Return [X, Y] of the center of cell containing provided text 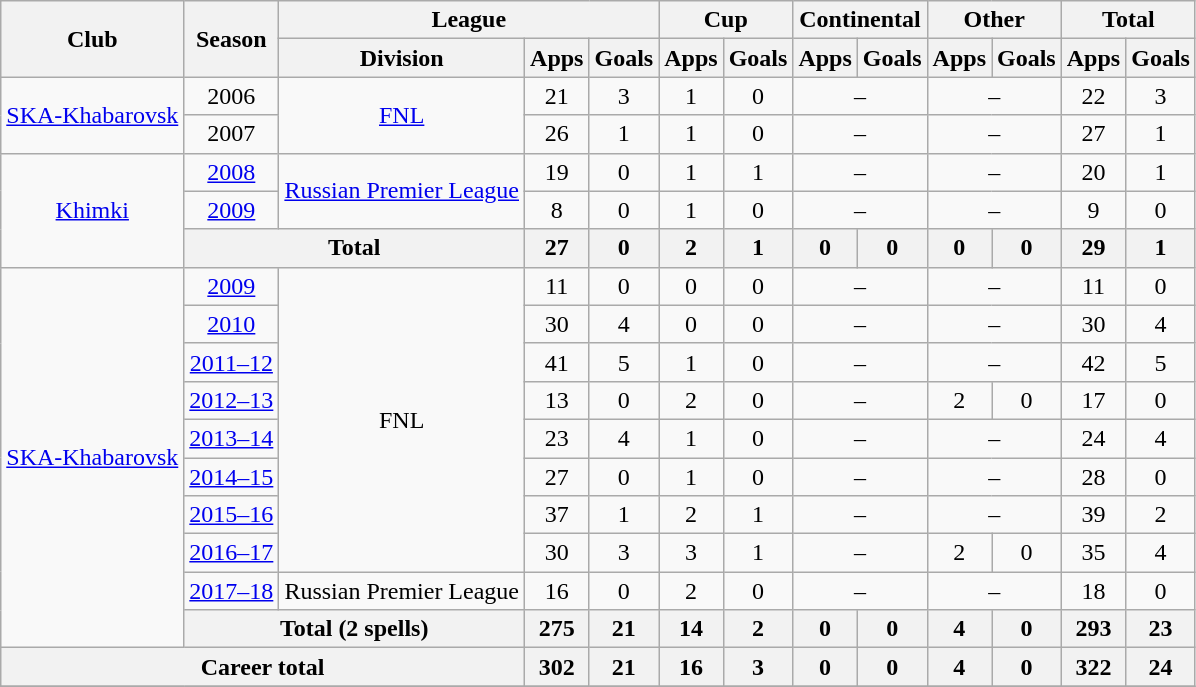
20 [1093, 172]
14 [691, 629]
2013–14 [232, 438]
Season [232, 39]
8 [557, 210]
2010 [232, 324]
Other [994, 20]
2007 [232, 134]
Club [92, 39]
39 [1093, 515]
42 [1093, 362]
Career total [263, 667]
28 [1093, 477]
2016–17 [232, 553]
19 [557, 172]
2008 [232, 172]
2011–12 [232, 362]
293 [1093, 629]
37 [557, 515]
18 [1093, 591]
17 [1093, 400]
35 [1093, 553]
Khimki [92, 210]
League [469, 20]
Continental [860, 20]
Cup [726, 20]
9 [1093, 210]
2006 [232, 96]
2012–13 [232, 400]
Division [402, 58]
322 [1093, 667]
302 [557, 667]
29 [1093, 248]
41 [557, 362]
275 [557, 629]
26 [557, 134]
22 [1093, 96]
2014–15 [232, 477]
2015–16 [232, 515]
Total (2 spells) [354, 629]
13 [557, 400]
2017–18 [232, 591]
